Search for the cell housing the specified text and yield its (X, Y) center coordinate. 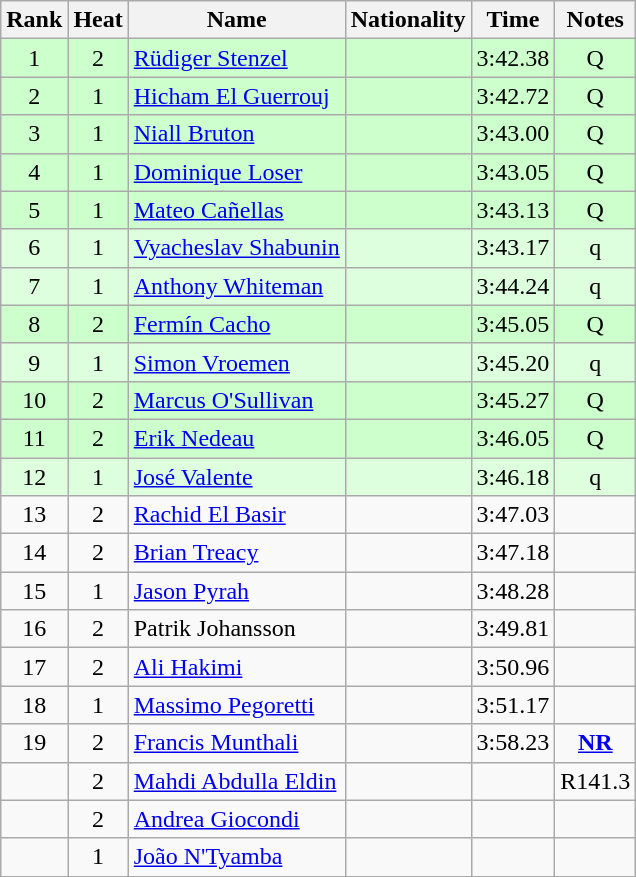
10 (34, 400)
5 (34, 210)
3:45.20 (513, 362)
Rank (34, 20)
11 (34, 438)
Andrea Giocondi (236, 819)
Fermín Cacho (236, 324)
Francis Munthali (236, 743)
Ali Hakimi (236, 667)
3 (34, 134)
14 (34, 553)
Simon Vroemen (236, 362)
José Valente (236, 477)
Erik Nedeau (236, 438)
8 (34, 324)
Massimo Pegoretti (236, 705)
3:46.18 (513, 477)
Rüdiger Stenzel (236, 58)
3:47.03 (513, 515)
Anthony Whiteman (236, 286)
3:49.81 (513, 629)
3:44.24 (513, 286)
7 (34, 286)
Heat (98, 20)
Mateo Cañellas (236, 210)
Marcus O'Sullivan (236, 400)
3:45.27 (513, 400)
3:43.00 (513, 134)
15 (34, 591)
3:48.28 (513, 591)
4 (34, 172)
3:51.17 (513, 705)
17 (34, 667)
18 (34, 705)
Mahdi Abdulla Eldin (236, 781)
13 (34, 515)
Notes (596, 20)
Niall Bruton (236, 134)
3:50.96 (513, 667)
3:46.05 (513, 438)
NR (596, 743)
3:58.23 (513, 743)
16 (34, 629)
3:42.72 (513, 96)
3:43.13 (513, 210)
Name (236, 20)
19 (34, 743)
Rachid El Basir (236, 515)
3:43.17 (513, 248)
Dominique Loser (236, 172)
Time (513, 20)
Jason Pyrah (236, 591)
3:42.38 (513, 58)
3:45.05 (513, 324)
João N'Tyamba (236, 857)
12 (34, 477)
R141.3 (596, 781)
Patrik Johansson (236, 629)
Vyacheslav Shabunin (236, 248)
9 (34, 362)
Brian Treacy (236, 553)
3:43.05 (513, 172)
Hicham El Guerrouj (236, 96)
6 (34, 248)
Nationality (408, 20)
3:47.18 (513, 553)
